Find where the given text appears and provide that cell's center as [X, Y] coordinate. 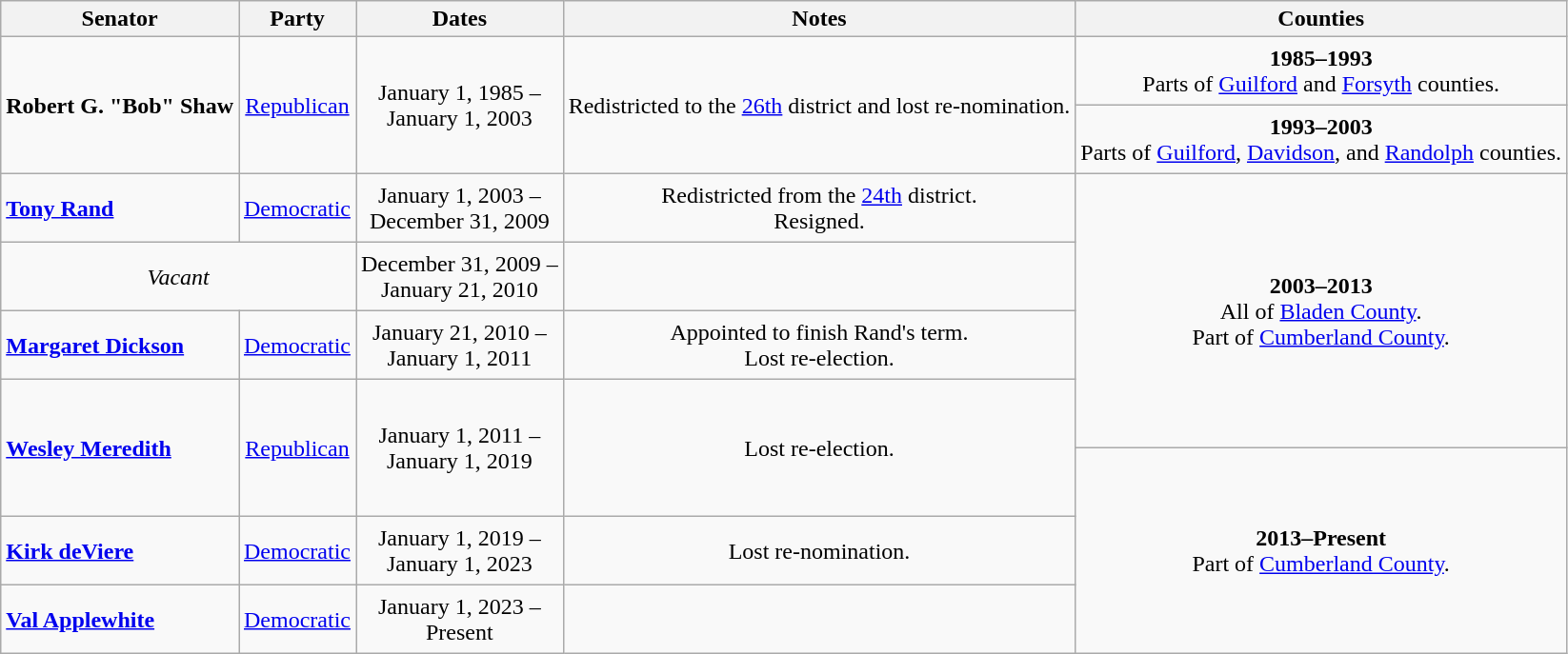
2013–Present Part of Cumberland County. [1321, 551]
January 1, 1985 – January 1, 2003 [460, 106]
Wesley Meredith [120, 448]
January 1, 2011 – January 1, 2019 [460, 448]
Robert G. "Bob" Shaw [120, 106]
Kirk deViere [120, 551]
January 1, 2003 – December 31, 2009 [460, 208]
Lost re-nomination. [819, 551]
Party [297, 19]
Margaret Dickson [120, 346]
1985–1993 Parts of Guilford and Forsyth counties. [1321, 71]
Vacant [179, 277]
Lost re-election. [819, 448]
January 1, 2019 – January 1, 2023 [460, 551]
December 31, 2009 – January 21, 2010 [460, 277]
Val Applewhite [120, 620]
1993–2003 Parts of Guilford, Davidson, and Randolph counties. [1321, 140]
January 21, 2010 – January 1, 2011 [460, 346]
2003–2013 All of Bladen County. Part of Cumberland County. [1321, 311]
Counties [1321, 19]
Redistricted to the 26th district and lost re-nomination. [819, 106]
Dates [460, 19]
Redistricted from the 24th district. Resigned. [819, 208]
Senator [120, 19]
Notes [819, 19]
January 1, 2023 – Present [460, 620]
Tony Rand [120, 208]
Appointed to finish Rand's term. Lost re-election. [819, 346]
